For the text-containing cell, return its midpoint in (x, y) coordinate format. 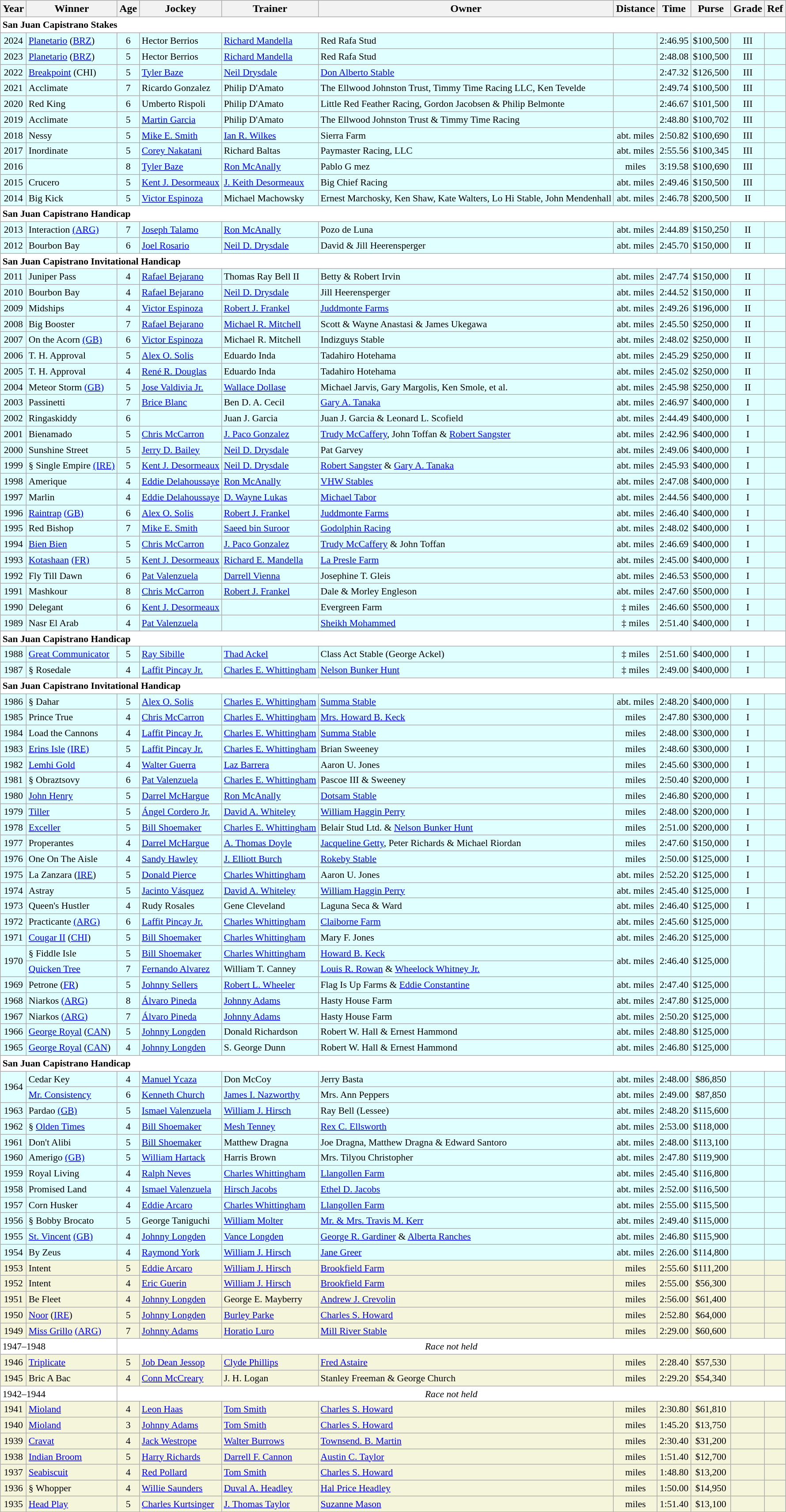
Harris Brown (270, 1158)
2:50.82 (674, 135)
Bienamado (72, 434)
$86,850 (710, 1079)
1960 (13, 1158)
2016 (13, 166)
1946 (13, 1362)
1950 (13, 1315)
1945 (13, 1378)
2:44.56 (674, 497)
San Juan Capistrano Stakes (393, 25)
2:55.56 (674, 151)
Claiborne Farm (466, 922)
1938 (13, 1457)
Burley Parke (270, 1315)
2019 (13, 120)
Be Fleet (72, 1299)
Lemhi Gold (72, 764)
Gary A. Tanaka (466, 403)
2:46.67 (674, 104)
Neil Drysdale (270, 72)
Mr. Consistency (72, 1095)
2:46.53 (674, 576)
Rex C. Ellsworth (466, 1126)
Ref (775, 9)
William Molter (270, 1221)
$116,500 (710, 1189)
2:45.93 (674, 465)
Don't Alibi (72, 1142)
Pablo G mez (466, 166)
2:45.70 (674, 246)
2012 (13, 246)
Horatio Luro (270, 1331)
Job Dean Jessop (181, 1362)
Walter Guerra (181, 764)
$13,200 (710, 1472)
1:45.20 (674, 1425)
$116,800 (710, 1173)
2:42.96 (674, 434)
Jockey (181, 9)
2:44.89 (674, 230)
1957 (13, 1205)
Ernest Marchosky, Ken Shaw, Kate Walters, Lo Hi Stable, John Mendenhall (466, 198)
2021 (13, 88)
Juan J. Garcia (270, 418)
Mrs. Howard B. Keck (466, 717)
Queen's Hustler (72, 906)
$61,810 (710, 1410)
Cravat (72, 1441)
2:52.20 (674, 875)
Astray (72, 890)
Clyde Phillips (270, 1362)
Nelson Bunker Hunt (466, 670)
1941 (13, 1410)
Big Kick (72, 198)
On the Acorn (GB) (72, 340)
2:47.40 (674, 985)
Cedar Key (72, 1079)
Inordinate (72, 151)
$56,300 (710, 1284)
Mr. & Mrs. Travis M. Kerr (466, 1221)
Jill Heerensperger (466, 292)
Delegant (72, 607)
$87,850 (710, 1095)
2001 (13, 434)
Jerry Basta (466, 1079)
Load the Cannons (72, 733)
Rudy Rosales (181, 906)
Raymond York (181, 1252)
Nasr El Arab (72, 623)
Mesh Tenney (270, 1126)
Properantes (72, 843)
1987 (13, 670)
2:30.40 (674, 1441)
Matthew Dragna (270, 1142)
Darrell F. Cannon (270, 1457)
1982 (13, 764)
Red Pollard (181, 1472)
Corey Nakatani (181, 151)
Crucero (72, 182)
Austin C. Taylor (466, 1457)
1936 (13, 1488)
1:48.80 (674, 1472)
2:47.08 (674, 481)
Indizguys Stable (466, 340)
$101,500 (710, 104)
2008 (13, 324)
1962 (13, 1126)
Jacqueline Getty, Peter Richards & Michael Riordan (466, 843)
2:56.00 (674, 1299)
J. Thomas Taylor (270, 1504)
Jane Greer (466, 1252)
Head Play (72, 1504)
2:49.40 (674, 1221)
Big Booster (72, 324)
Godolphin Racing (466, 529)
2014 (13, 198)
§ Olden Times (72, 1126)
A. Thomas Doyle (270, 843)
§ Whopper (72, 1488)
2:47.32 (674, 72)
$54,340 (710, 1378)
§ Single Empire (IRE) (72, 465)
2:47.74 (674, 277)
J. H. Logan (270, 1378)
Petrone (FR) (72, 985)
$14,950 (710, 1488)
2:49.74 (674, 88)
2010 (13, 292)
La Presle Farm (466, 560)
Brice Blanc (181, 403)
2007 (13, 340)
1986 (13, 702)
Triplicate (72, 1362)
3 (128, 1425)
1981 (13, 780)
Cougar II (CHI) (72, 937)
1998 (13, 481)
2018 (13, 135)
La Zanzara (IRE) (72, 875)
Ángel Cordero Jr. (181, 812)
Sunshine Street (72, 450)
Bien Bien (72, 544)
Quicken Tree (72, 969)
2:51.40 (674, 623)
$115,900 (710, 1236)
2:45.29 (674, 355)
1942–1944 (59, 1394)
1955 (13, 1236)
2024 (13, 41)
Scott & Wayne Anastasi & James Ukegawa (466, 324)
Year (13, 9)
1972 (13, 922)
Charles Kurtsinger (181, 1504)
Jack Westrope (181, 1441)
Juan J. Garcia & Leonard L. Scofield (466, 418)
2:50.40 (674, 780)
Juniper Pass (72, 277)
$200,500 (710, 198)
1971 (13, 937)
1978 (13, 828)
Prince True (72, 717)
Breakpoint (CHI) (72, 72)
2002 (13, 418)
The Ellwood Johnston Trust, Timmy Time Racing LLC, Ken Tevelde (466, 88)
Don McCoy (270, 1079)
1958 (13, 1189)
2:48.60 (674, 749)
Royal Living (72, 1173)
Umberto Rispoli (181, 104)
Wallace Dollase (270, 387)
1959 (13, 1173)
1979 (13, 812)
Dotsam Stable (466, 796)
1974 (13, 890)
2:30.80 (674, 1410)
2:51.60 (674, 654)
1940 (13, 1425)
1976 (13, 859)
Stanley Freeman & George Church (466, 1378)
Mrs. Tilyou Christopher (466, 1158)
Hal Price Headley (466, 1488)
$100,345 (710, 151)
$114,800 (710, 1252)
$115,500 (710, 1205)
$13,750 (710, 1425)
George E. Mayberry (270, 1299)
2013 (13, 230)
2:45.50 (674, 324)
Flag Is Up Farms & Eddie Constantine (466, 985)
1966 (13, 1032)
1977 (13, 843)
Indian Broom (72, 1457)
Exceller (72, 828)
Pascoe III & Sweeney (466, 780)
Darrell Vienna (270, 576)
Robert L. Wheeler (270, 985)
§ Rosedale (72, 670)
1954 (13, 1252)
2:46.20 (674, 937)
Andrew J. Crevolin (466, 1299)
Kenneth Church (181, 1095)
2:26.00 (674, 1252)
1968 (13, 1001)
$12,700 (710, 1457)
2:46.78 (674, 198)
$13,100 (710, 1504)
Paymaster Racing, LLC (466, 151)
2:44.52 (674, 292)
Duval A. Headley (270, 1488)
Michael Machowsky (270, 198)
Midships (72, 308)
Sierra Farm (466, 135)
Ben D. A. Cecil (270, 403)
Age (128, 9)
1992 (13, 576)
1970 (13, 961)
Class Act Stable (George Ackel) (466, 654)
2023 (13, 57)
$118,000 (710, 1126)
William Hartack (181, 1158)
Ringaskiddy (72, 418)
William T. Canney (270, 969)
1947–1948 (59, 1346)
Time (674, 9)
Donald Richardson (270, 1032)
Eric Guerin (181, 1284)
$61,400 (710, 1299)
Pozo de Luna (466, 230)
Rokeby Stable (466, 859)
Michael Jarvis, Gary Margolis, Ken Smole, et al. (466, 387)
1953 (13, 1268)
2:49.46 (674, 182)
Red Bishop (72, 529)
1969 (13, 985)
Belair Stud Ltd. & Nelson Bunker Hunt (466, 828)
1961 (13, 1142)
St. Vincent (GB) (72, 1236)
Tiller (72, 812)
Betty & Robert Irvin (466, 277)
Winner (72, 9)
S. George Dunn (270, 1047)
Gene Cleveland (270, 906)
Leon Haas (181, 1410)
$115,000 (710, 1221)
2009 (13, 308)
Suzanne Mason (466, 1504)
Mary F. Jones (466, 937)
Big Chief Racing (466, 182)
David & Jill Heerensperger (466, 246)
1:50.00 (674, 1488)
1990 (13, 607)
1937 (13, 1472)
1956 (13, 1221)
Sandy Hawley (181, 859)
Hirsch Jacobs (270, 1189)
Red King (72, 104)
$196,000 (710, 308)
1991 (13, 591)
Ray Sibille (181, 654)
Jose Valdivia Jr. (181, 387)
One On The Aisle (72, 859)
Thad Ackel (270, 654)
2:49.06 (674, 450)
Willie Saunders (181, 1488)
Ricardo Gonzalez (181, 88)
VHW Stables (466, 481)
1983 (13, 749)
Interaction (ARG) (72, 230)
D. Wayne Lukas (270, 497)
$100,702 (710, 120)
2:48.08 (674, 57)
1996 (13, 513)
1949 (13, 1331)
2020 (13, 104)
J. Keith Desormeaux (270, 182)
2:44.49 (674, 418)
Bric A Bac (72, 1378)
Thomas Ray Bell II (270, 277)
§ Dahar (72, 702)
1988 (13, 654)
$113,100 (710, 1142)
Saeed bin Suroor (270, 529)
Raintrap (GB) (72, 513)
Meteor Storm (GB) (72, 387)
Laz Barrera (270, 764)
2:46.69 (674, 544)
1997 (13, 497)
Promised Land (72, 1189)
Ian R. Wilkes (270, 135)
1995 (13, 529)
1994 (13, 544)
2:55.60 (674, 1268)
2003 (13, 403)
2:53.00 (674, 1126)
2:45.00 (674, 560)
The Ellwood Johnston Trust & Timmy Time Racing (466, 120)
Trudy McCaffery, John Toffan & Robert Sangster (466, 434)
Pardao (GB) (72, 1111)
Trudy McCaffery & John Toffan (466, 544)
1951 (13, 1299)
1964 (13, 1087)
2011 (13, 277)
Howard B. Keck (466, 953)
3:19.58 (674, 166)
2:52.00 (674, 1189)
Brian Sweeney (466, 749)
Pat Garvey (466, 450)
1963 (13, 1111)
2:28.40 (674, 1362)
2:51.00 (674, 828)
2004 (13, 387)
Little Red Feather Racing, Gordon Jacobsen & Philip Belmonte (466, 104)
Ethel D. Jacobs (466, 1189)
Robert Sangster & Gary A. Tanaka (466, 465)
Marlin (72, 497)
Manuel Ycaza (181, 1079)
§ Bobby Brocato (72, 1221)
Donald Pierce (181, 875)
Fernando Alvarez (181, 969)
Laguna Seca & Ward (466, 906)
Amerigo (GB) (72, 1158)
Distance (635, 9)
Richard E. Mandella (270, 560)
Mrs. Ann Peppers (466, 1095)
Grade (748, 9)
1975 (13, 875)
2:29.00 (674, 1331)
2:50.00 (674, 859)
Mashkour (72, 591)
Joseph Talamo (181, 230)
$64,000 (710, 1315)
Seabiscuit (72, 1472)
1965 (13, 1047)
Josephine T. Gleis (466, 576)
J. Elliott Burch (270, 859)
Noor (IRE) (72, 1315)
1973 (13, 906)
Purse (710, 9)
James I. Nazworthy (270, 1095)
2:52.80 (674, 1315)
2006 (13, 355)
Townsend. B. Martin (466, 1441)
Ray Bell (Lessee) (466, 1111)
Miss Grillo (ARG) (72, 1331)
Passinetti (72, 403)
Louis R. Rowan & Wheelock Whitney Jr. (466, 969)
George R. Gardiner & Alberta Ranches (466, 1236)
John Henry (72, 796)
Dale & Morley Engleson (466, 591)
Kotashaan (FR) (72, 560)
1980 (13, 796)
$150,250 (710, 230)
$115,600 (710, 1111)
Michael Tabor (466, 497)
1985 (13, 717)
Johnny Sellers (181, 985)
René R. Douglas (181, 371)
Erins Isle (IRE) (72, 749)
Corn Husker (72, 1205)
Don Alberto Stable (466, 72)
Practicante (ARG) (72, 922)
2:45.02 (674, 371)
2000 (13, 450)
2:46.95 (674, 41)
Amerique (72, 481)
Walter Burrows (270, 1441)
Great Communicator (72, 654)
2:46.60 (674, 607)
Jacinto Vásquez (181, 890)
$119,900 (710, 1158)
Richard Baltas (270, 151)
1993 (13, 560)
$31,200 (710, 1441)
$57,530 (710, 1362)
Martin Garcia (181, 120)
$111,200 (710, 1268)
2:49.26 (674, 308)
Mill River Stable (466, 1331)
1984 (13, 733)
1952 (13, 1284)
Owner (466, 9)
2:46.97 (674, 403)
Evergreen Farm (466, 607)
§ Fiddle Isle (72, 953)
1999 (13, 465)
Joel Rosario (181, 246)
Joe Dragna, Matthew Dragna & Edward Santoro (466, 1142)
$150,500 (710, 182)
Harry Richards (181, 1457)
Jerry D. Bailey (181, 450)
Ralph Neves (181, 1173)
$126,500 (710, 72)
By Zeus (72, 1252)
2017 (13, 151)
2015 (13, 182)
1989 (13, 623)
$60,600 (710, 1331)
2022 (13, 72)
2:45.98 (674, 387)
2005 (13, 371)
1935 (13, 1504)
George Taniguchi (181, 1221)
Fly Till Dawn (72, 576)
1939 (13, 1441)
Conn McCreary (181, 1378)
1967 (13, 1016)
Fred Astaire (466, 1362)
Vance Longden (270, 1236)
2:29.20 (674, 1378)
Trainer (270, 9)
Sheikh Mohammed (466, 623)
§ Obraztsovy (72, 780)
2:50.20 (674, 1016)
Nessy (72, 135)
